Determine the (x, y) coordinate at the center of the cell enclosing the given text.  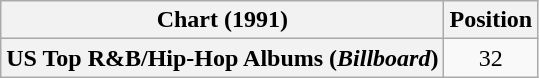
Position (491, 20)
Chart (1991) (222, 20)
US Top R&B/Hip-Hop Albums (Billboard) (222, 58)
32 (491, 58)
